Detect which cell encompasses the target text, then output its [X, Y] center coordinate. 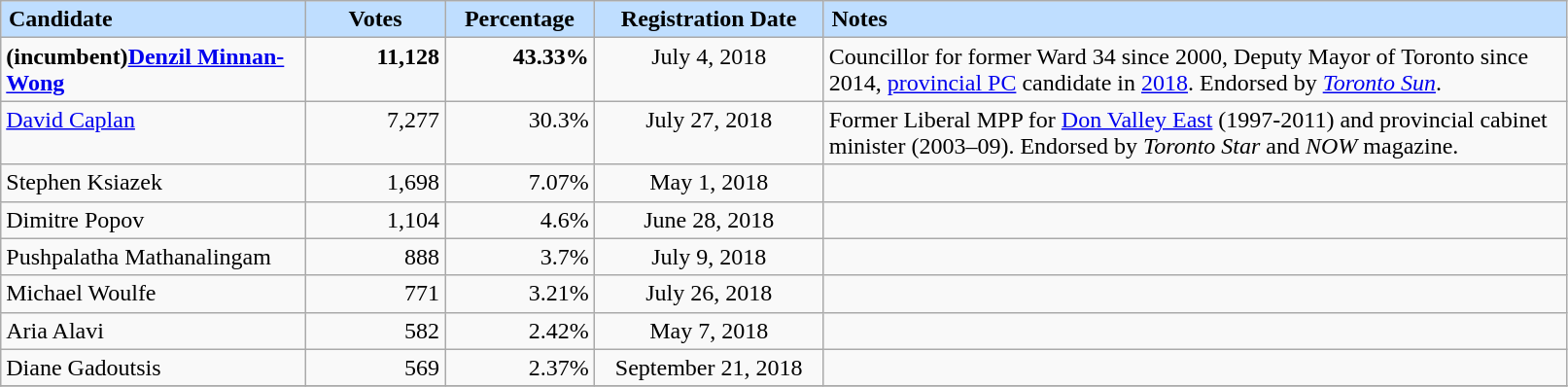
(incumbent)Denzil Minnan-Wong [154, 70]
Votes [375, 19]
July 9, 2018 [709, 257]
July 26, 2018 [709, 294]
July 27, 2018 [709, 132]
2.37% [520, 368]
771 [375, 294]
Stephen Ksiazek [154, 183]
1,104 [375, 220]
Candidate [154, 19]
Dimitre Popov [154, 220]
582 [375, 331]
Percentage [520, 19]
Pushpalatha Mathanalingam [154, 257]
7.07% [520, 183]
May 7, 2018 [709, 331]
2.42% [520, 331]
September 21, 2018 [709, 368]
Former Liberal MPP for Don Valley East (1997-2011) and provincial cabinet minister (2003–09). Endorsed by Toronto Star and NOW magazine. [1195, 132]
Diane Gadoutsis [154, 368]
43.33% [520, 70]
Michael Woulfe [154, 294]
June 28, 2018 [709, 220]
569 [375, 368]
May 1, 2018 [709, 183]
David Caplan [154, 132]
Councillor for former Ward 34 since 2000, Deputy Mayor of Toronto since 2014, provincial PC candidate in 2018. Endorsed by Toronto Sun. [1195, 70]
4.6% [520, 220]
888 [375, 257]
1,698 [375, 183]
11,128 [375, 70]
7,277 [375, 132]
3.7% [520, 257]
Aria Alavi [154, 331]
Registration Date [709, 19]
July 4, 2018 [709, 70]
Notes [1195, 19]
30.3% [520, 132]
3.21% [520, 294]
